Determine the (x, y) coordinate at the center of the cell enclosing the given text.  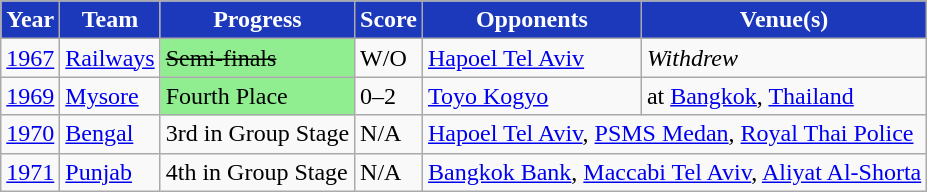
4th in Group Stage (257, 172)
Mysore (110, 96)
Fourth Place (257, 96)
Progress (257, 20)
1971 (30, 172)
1969 (30, 96)
Punjab (110, 172)
Team (110, 20)
0–2 (389, 96)
W/O (389, 58)
3rd in Group Stage (257, 134)
Hapoel Tel Aviv (532, 58)
Venue(s) (784, 20)
at Bangkok, Thailand (784, 96)
1970 (30, 134)
Withdrew (784, 58)
Score (389, 20)
Opponents (532, 20)
1967 (30, 58)
Bangkok Bank, Maccabi Tel Aviv, Aliyat Al-Shorta (675, 172)
Bengal (110, 134)
Year (30, 20)
Railways (110, 58)
Semi-finals (257, 58)
Hapoel Tel Aviv, PSMS Medan, Royal Thai Police (675, 134)
Toyo Kogyo (532, 96)
